Determine the (X, Y) coordinate at the center of the cell enclosing the given text.  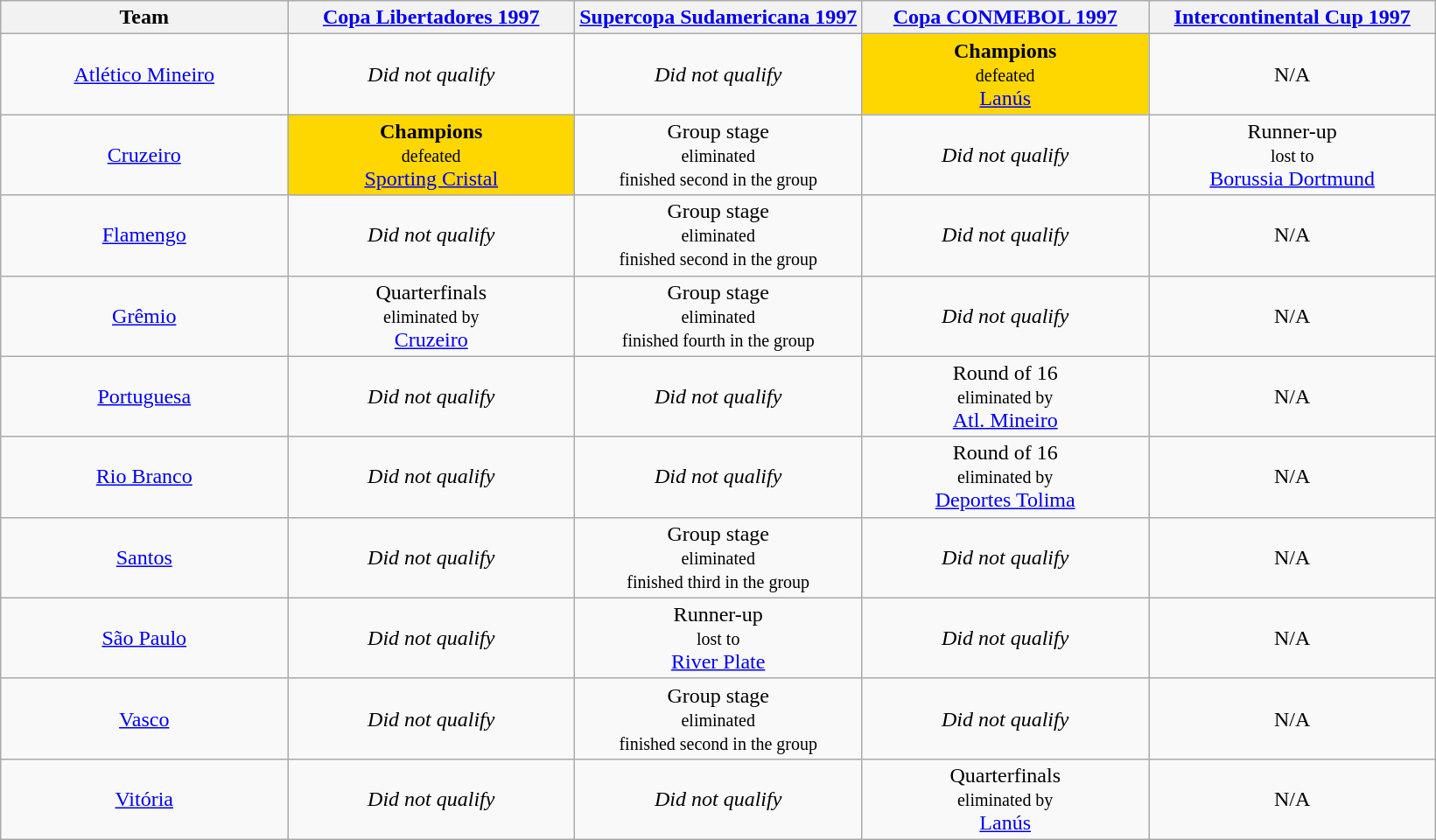
Intercontinental Cup 1997 (1292, 17)
Cruzeiro (144, 155)
Copa CONMEBOL 1997 (1005, 17)
Runner-uplost to Borussia Dortmund (1292, 155)
Quarterfinalseliminated by Cruzeiro (431, 316)
Grêmio (144, 316)
Group stageeliminatedfinished fourth in the group (718, 316)
Championsdefeated Sporting Cristal (431, 155)
Championsdefeated Lanús (1005, 74)
Copa Libertadores 1997 (431, 17)
Rio Branco (144, 477)
São Paulo (144, 638)
Portuguesa (144, 396)
Atlético Mineiro (144, 74)
Runner-uplost to River Plate (718, 638)
Quarterfinalseliminated by Lanús (1005, 799)
Santos (144, 557)
Round of 16eliminated by Atl. Mineiro (1005, 396)
Vitória (144, 799)
Flamengo (144, 235)
Round of 16eliminated by Deportes Tolima (1005, 477)
Supercopa Sudamericana 1997 (718, 17)
Vasco (144, 718)
Team (144, 17)
Group stageeliminatedfinished third in the group (718, 557)
